Pinpoint the cell where the given text exists, returning its (x, y) midpoint coordinate. 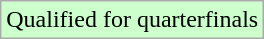
Qualified for quarterfinals (132, 20)
